Provide the (x, y) coordinate of the cell's center where the given text is located.  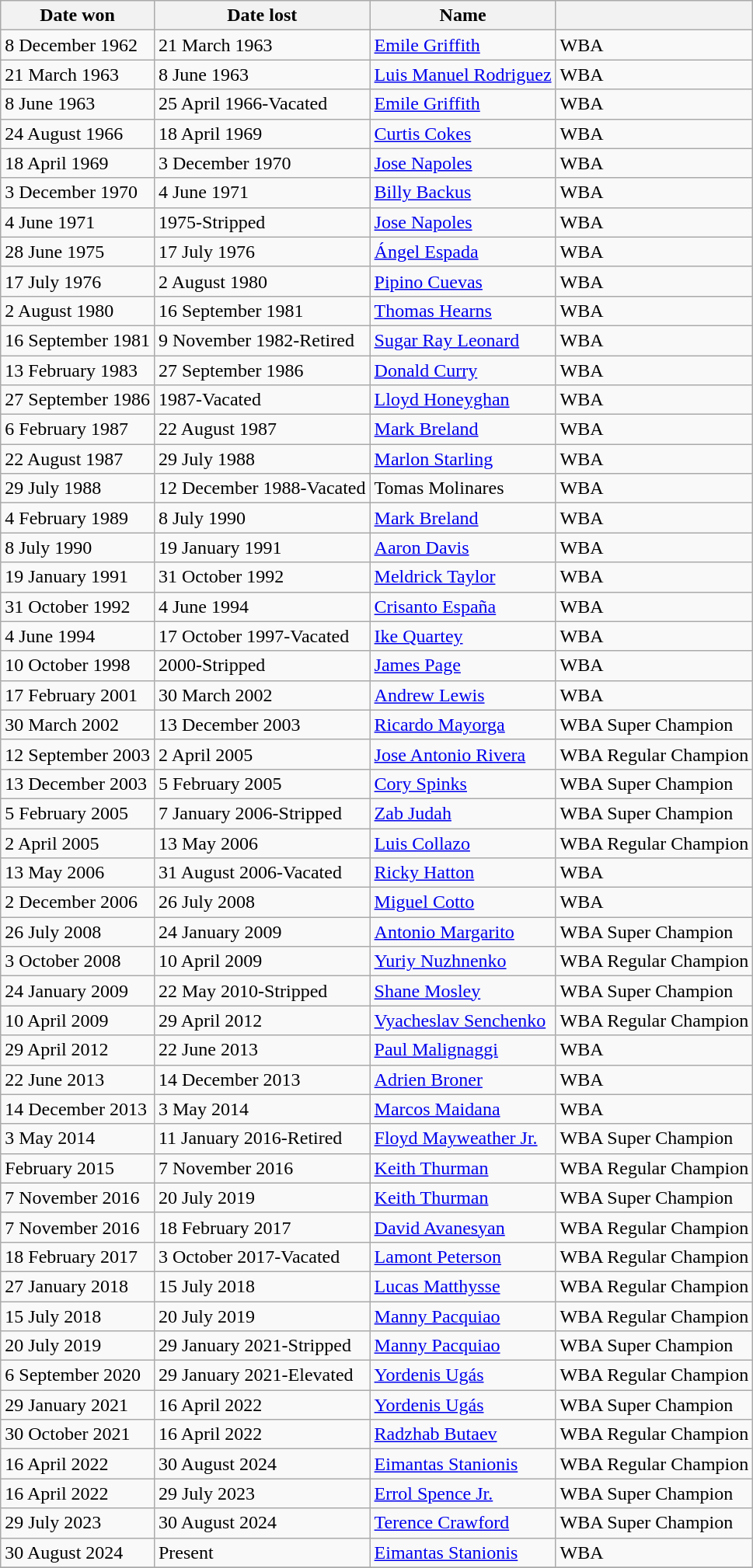
31 August 2006-Vacated (262, 873)
Vyacheslav Senchenko (463, 1020)
Sugar Ray Leonard (463, 340)
22 May 2010-Stripped (262, 991)
Shane Mosley (463, 991)
Crisanto España (463, 607)
9 November 1982-Retired (262, 340)
Meldrick Taylor (463, 577)
17 February 2001 (78, 695)
Present (262, 1552)
29 January 2021-Elevated (262, 1375)
Lucas Matthysse (463, 1286)
Lamont Peterson (463, 1257)
24 August 1966 (78, 134)
Paul Malignaggi (463, 1050)
David Avanesyan (463, 1227)
27 January 2018 (78, 1286)
Luis Manuel Rodriguez (463, 75)
2000-Stripped (262, 666)
Tomas Molinares (463, 488)
30 October 2021 (78, 1434)
6 February 1987 (78, 429)
Date lost (262, 16)
Aaron Davis (463, 548)
Marlon Starling (463, 459)
1975-Stripped (262, 222)
Ángel Espada (463, 252)
Terence Crawford (463, 1523)
4 February 1989 (78, 518)
29 January 2021 (78, 1405)
Donald Curry (463, 370)
6 September 2020 (78, 1375)
February 2015 (78, 1168)
Billy Backus (463, 193)
29 January 2021-Stripped (262, 1346)
Pipino Cuevas (463, 281)
Antonio Margarito (463, 932)
Date won (78, 16)
Errol Spence Jr. (463, 1493)
17 October 1997-Vacated (262, 636)
Curtis Cokes (463, 134)
Zab Judah (463, 813)
28 June 1975 (78, 252)
Miguel Cotto (463, 902)
12 September 2003 (78, 754)
James Page (463, 666)
Jose Antonio Rivera (463, 754)
Andrew Lewis (463, 695)
25 April 1966-Vacated (262, 104)
1987-Vacated (262, 400)
Floyd Mayweather Jr. (463, 1139)
Marcos Maidana (463, 1109)
Yuriy Nuzhnenko (463, 961)
Ike Quartey (463, 636)
8 December 1962 (78, 45)
3 October 2017-Vacated (262, 1257)
2 December 2006 (78, 902)
Lloyd Honeyghan (463, 400)
Cory Spinks (463, 784)
Luis Collazo (463, 843)
10 October 1998 (78, 666)
Thomas Hearns (463, 311)
Radzhab Butaev (463, 1434)
12 December 1988-Vacated (262, 488)
13 February 1983 (78, 370)
11 January 2016-Retired (262, 1139)
Adrien Broner (463, 1080)
Ricardo Mayorga (463, 725)
3 October 2008 (78, 961)
Ricky Hatton (463, 873)
Name (463, 16)
7 January 2006-Stripped (262, 813)
